Search for the cell housing the specified text and yield its [X, Y] center coordinate. 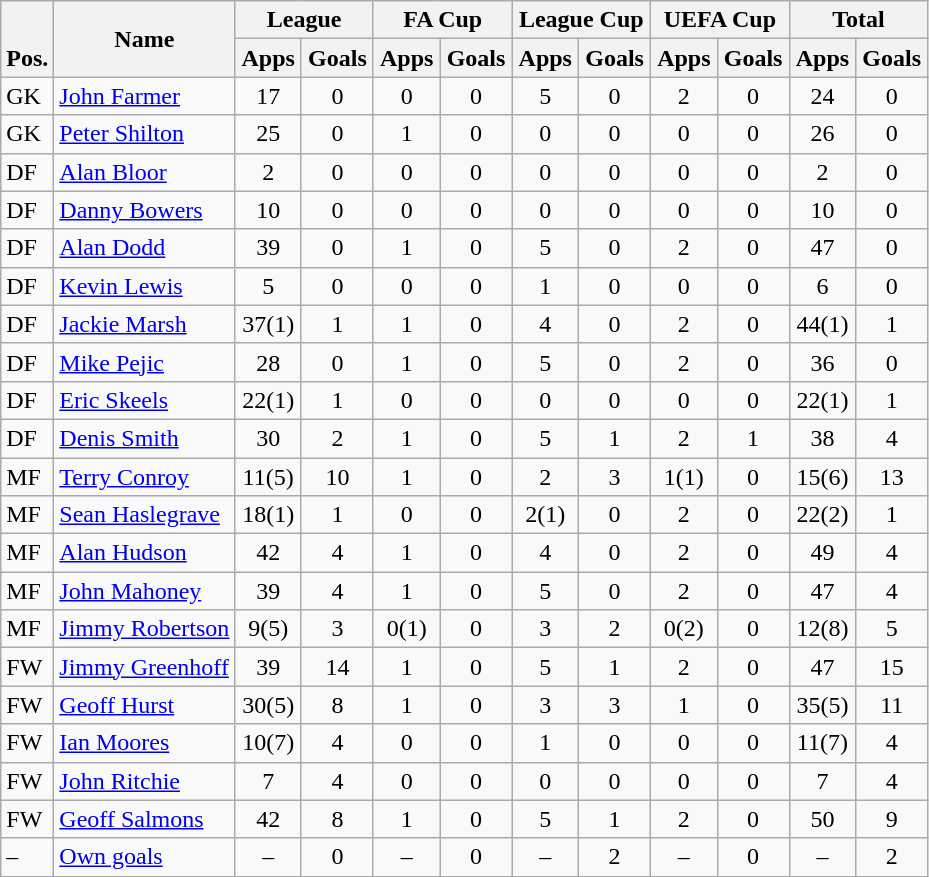
26 [822, 134]
Geoff Hurst [144, 705]
League Cup [582, 20]
Sean Haslegrave [144, 515]
22(2) [822, 515]
30 [268, 438]
37(1) [268, 324]
10(7) [268, 743]
2(1) [546, 515]
12(8) [822, 629]
38 [822, 438]
League [304, 20]
Denis Smith [144, 438]
Jimmy Greenhoff [144, 667]
0(1) [406, 629]
35(5) [822, 705]
UEFA Cup [720, 20]
9 [892, 819]
13 [892, 477]
Mike Pejic [144, 362]
1(1) [684, 477]
44(1) [822, 324]
Ian Moores [144, 743]
John Mahoney [144, 591]
9(5) [268, 629]
Peter Shilton [144, 134]
28 [268, 362]
John Ritchie [144, 781]
50 [822, 819]
Geoff Salmons [144, 819]
25 [268, 134]
18(1) [268, 515]
11 [892, 705]
Alan Bloor [144, 172]
Eric Skeels [144, 400]
0(2) [684, 629]
Terry Conroy [144, 477]
Danny Bowers [144, 210]
Pos. [28, 39]
11(5) [268, 477]
11(7) [822, 743]
14 [337, 667]
Alan Dodd [144, 248]
15(6) [822, 477]
17 [268, 96]
Own goals [144, 857]
30(5) [268, 705]
Total [858, 20]
Jackie Marsh [144, 324]
24 [822, 96]
Name [144, 39]
49 [822, 553]
Kevin Lewis [144, 286]
FA Cup [442, 20]
Alan Hudson [144, 553]
6 [822, 286]
36 [822, 362]
John Farmer [144, 96]
15 [892, 667]
Jimmy Robertson [144, 629]
